Locate the cell with the specified text and output its [X, Y] center coordinate. 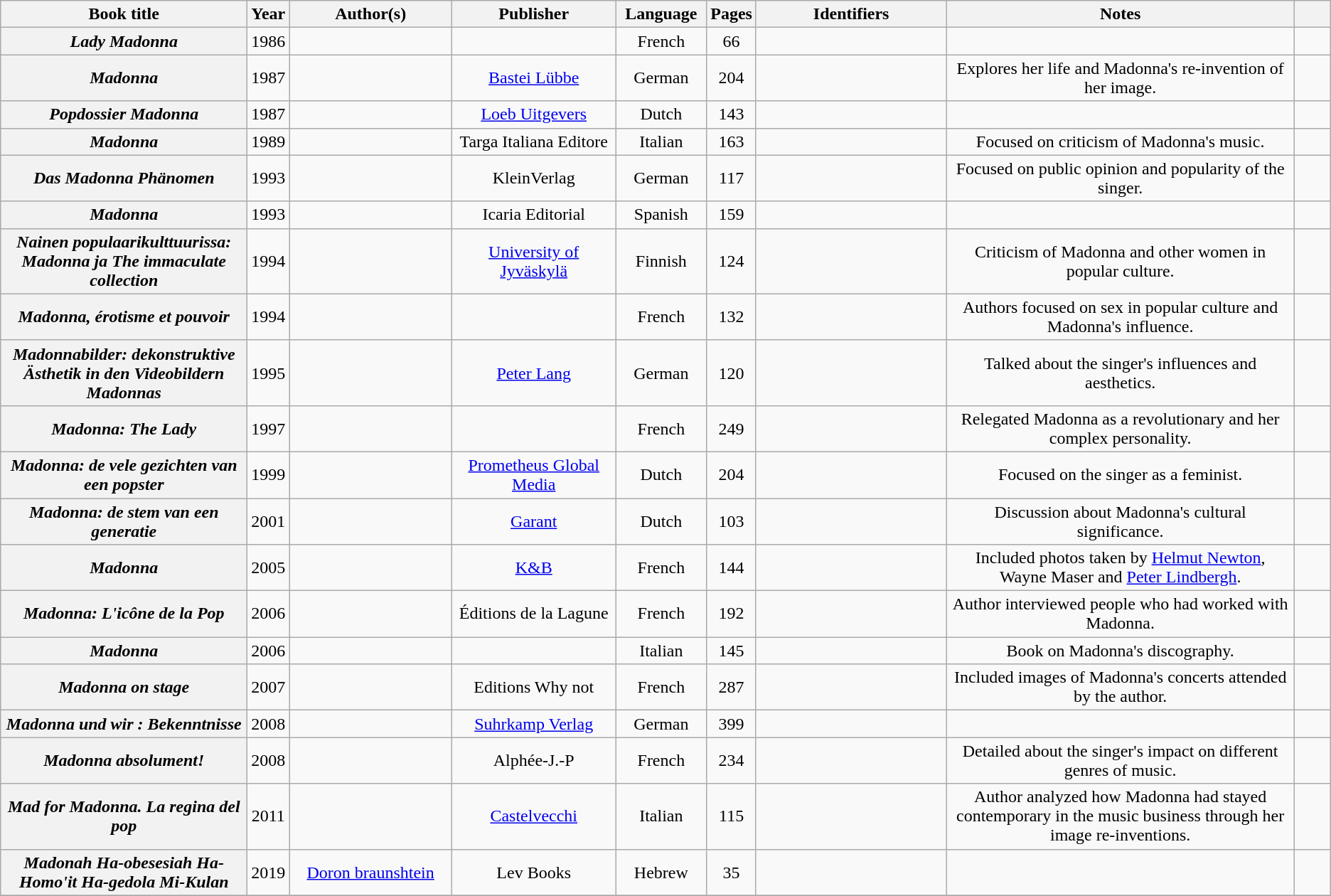
124 [732, 261]
Book title [124, 14]
145 [732, 651]
Éditions de la Lagune [533, 614]
Spanish [661, 215]
Doron braunshtein [371, 872]
2001 [269, 521]
1989 [269, 142]
115 [732, 816]
Madonna: The Lady [124, 428]
Alphée-J.-P [533, 761]
Madonna absolument! [124, 761]
Das Madonna Phänomen [124, 178]
Prometheus Global Media [533, 475]
Explores her life and Madonna's re-invention of her image. [1121, 78]
Mad for Madonna. La regina del pop [124, 816]
Lev Books [533, 872]
1999 [269, 475]
2005 [269, 567]
Hebrew [661, 872]
Finnish [661, 261]
Author(s) [371, 14]
66 [732, 41]
Madonna, érotisme et pouvoir [124, 317]
192 [732, 614]
KleinVerlag [533, 178]
University of Jyväskylä [533, 261]
Publisher [533, 14]
Madonna: L'icône de la Pop [124, 614]
120 [732, 373]
Garant [533, 521]
Icaria Editorial [533, 215]
Madonnabilder: dekonstruktive Ästhetik in den Videobildern Madonnas [124, 373]
143 [732, 114]
2019 [269, 872]
399 [732, 724]
Focused on the singer as a feminist. [1121, 475]
234 [732, 761]
Editions Why not [533, 687]
Focused on criticism of Madonna's music. [1121, 142]
Loeb Uitgevers [533, 114]
163 [732, 142]
Book on Madonna's discography. [1121, 651]
Madonna und wir : Bekenntnisse [124, 724]
Included images of Madonna's concerts attended by the author. [1121, 687]
Popdossier Madonna [124, 114]
Year [269, 14]
K&B [533, 567]
Notes [1121, 14]
Madonah Ha-obesesiah Ha-Homo'it Ha-gedola Mi-Kulan [124, 872]
Madonna on stage [124, 687]
249 [732, 428]
Nainen populaarikulttuurissa: Madonna ja The immaculate collection [124, 261]
Author analyzed how Madonna had stayed contemporary in the music business through her image re-inventions. [1121, 816]
1997 [269, 428]
2007 [269, 687]
Author interviewed people who had worked with Madonna. [1121, 614]
144 [732, 567]
Suhrkamp Verlag [533, 724]
Talked about the singer's influences and aesthetics. [1121, 373]
Lady Madonna [124, 41]
Bastei Lübbe [533, 78]
Madonna: de stem van een generatie [124, 521]
103 [732, 521]
Pages [732, 14]
Relegated Madonna as a revolutionary and her complex personality. [1121, 428]
35 [732, 872]
Castelvecchi [533, 816]
Criticism of Madonna and other women in popular culture. [1121, 261]
132 [732, 317]
Focused on public opinion and popularity of the singer. [1121, 178]
287 [732, 687]
Identifiers [850, 14]
Detailed about the singer's impact on different genres of music. [1121, 761]
Peter Lang [533, 373]
Language [661, 14]
Madonna: de vele gezichten van een popster [124, 475]
1986 [269, 41]
2011 [269, 816]
1995 [269, 373]
Authors focused on sex in popular culture and Madonna's influence. [1121, 317]
Targa Italiana Editore [533, 142]
159 [732, 215]
117 [732, 178]
Discussion about Madonna's cultural significance. [1121, 521]
Included photos taken by Helmut Newton, Wayne Maser and Peter Lindbergh. [1121, 567]
